From the cell containing the given text, extract its center point as [x, y] coordinate. 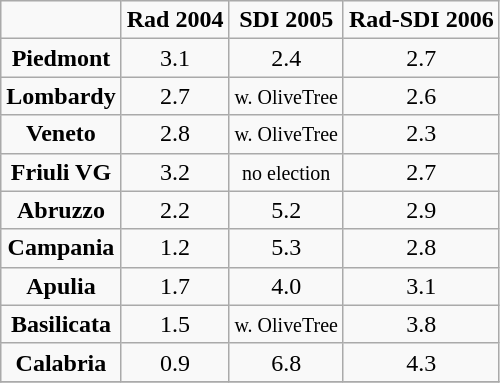
Rad 2004 [175, 20]
3.2 [175, 172]
Lombardy [61, 96]
Friuli VG [61, 172]
Abruzzo [61, 210]
1.7 [175, 286]
Veneto [61, 134]
0.9 [175, 362]
2.4 [286, 58]
Apulia [61, 286]
5.3 [286, 248]
Piedmont [61, 58]
Campania [61, 248]
5.2 [286, 210]
2.3 [421, 134]
Rad-SDI 2006 [421, 20]
2.2 [175, 210]
3.8 [421, 324]
Basilicata [61, 324]
1.5 [175, 324]
no election [286, 172]
6.8 [286, 362]
SDI 2005 [286, 20]
2.6 [421, 96]
Calabria [61, 362]
4.0 [286, 286]
2.9 [421, 210]
4.3 [421, 362]
1.2 [175, 248]
